Find where the given text appears and provide that cell's center as [x, y] coordinate. 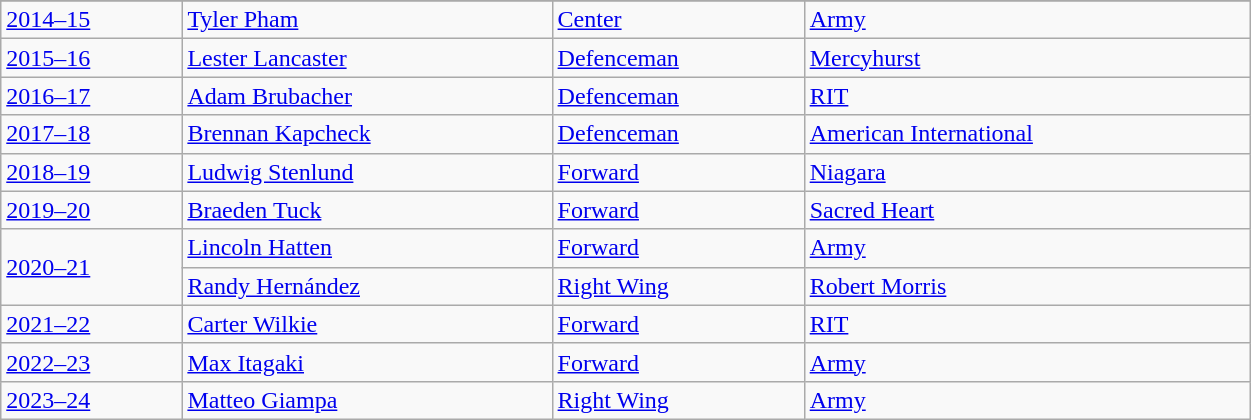
Mercyhurst [1027, 58]
Center [678, 20]
Randy Hernández [367, 286]
American International [1027, 134]
Lester Lancaster [367, 58]
2016–17 [92, 96]
2018–19 [92, 172]
Brennan Kapcheck [367, 134]
2014–15 [92, 20]
Adam Brubacher [367, 96]
Carter Wilkie [367, 324]
2023–24 [92, 400]
Robert Morris [1027, 286]
Sacred Heart [1027, 210]
Tyler Pham [367, 20]
Lincoln Hatten [367, 248]
2020–21 [92, 267]
Matteo Giampa [367, 400]
2021–22 [92, 324]
2022–23 [92, 362]
Niagara [1027, 172]
2019–20 [92, 210]
2017–18 [92, 134]
Max Itagaki [367, 362]
Ludwig Stenlund [367, 172]
2015–16 [92, 58]
Braeden Tuck [367, 210]
